Determine the (x, y) coordinate at the center of the cell enclosing the given text.  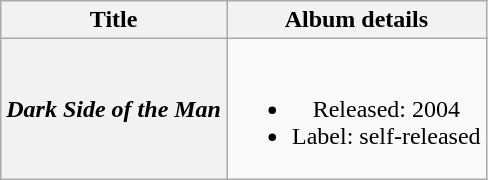
Released: 2004Label: self-released (356, 109)
Dark Side of the Man (114, 109)
Title (114, 20)
Album details (356, 20)
